Determine the [X, Y] coordinate at the center of the cell enclosing the given text.  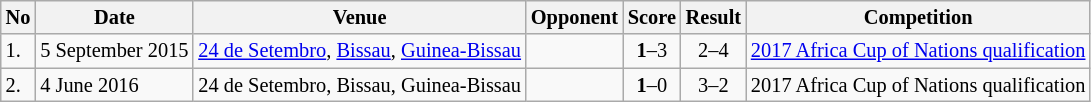
Score [652, 17]
Result [714, 17]
2. [18, 85]
1–0 [652, 85]
1–3 [652, 51]
Competition [918, 17]
Venue [360, 17]
Date [114, 17]
2–4 [714, 51]
5 September 2015 [114, 51]
1. [18, 51]
Opponent [574, 17]
No [18, 17]
3–2 [714, 85]
4 June 2016 [114, 85]
